Find where the given text appears and provide that cell's center as [X, Y] coordinate. 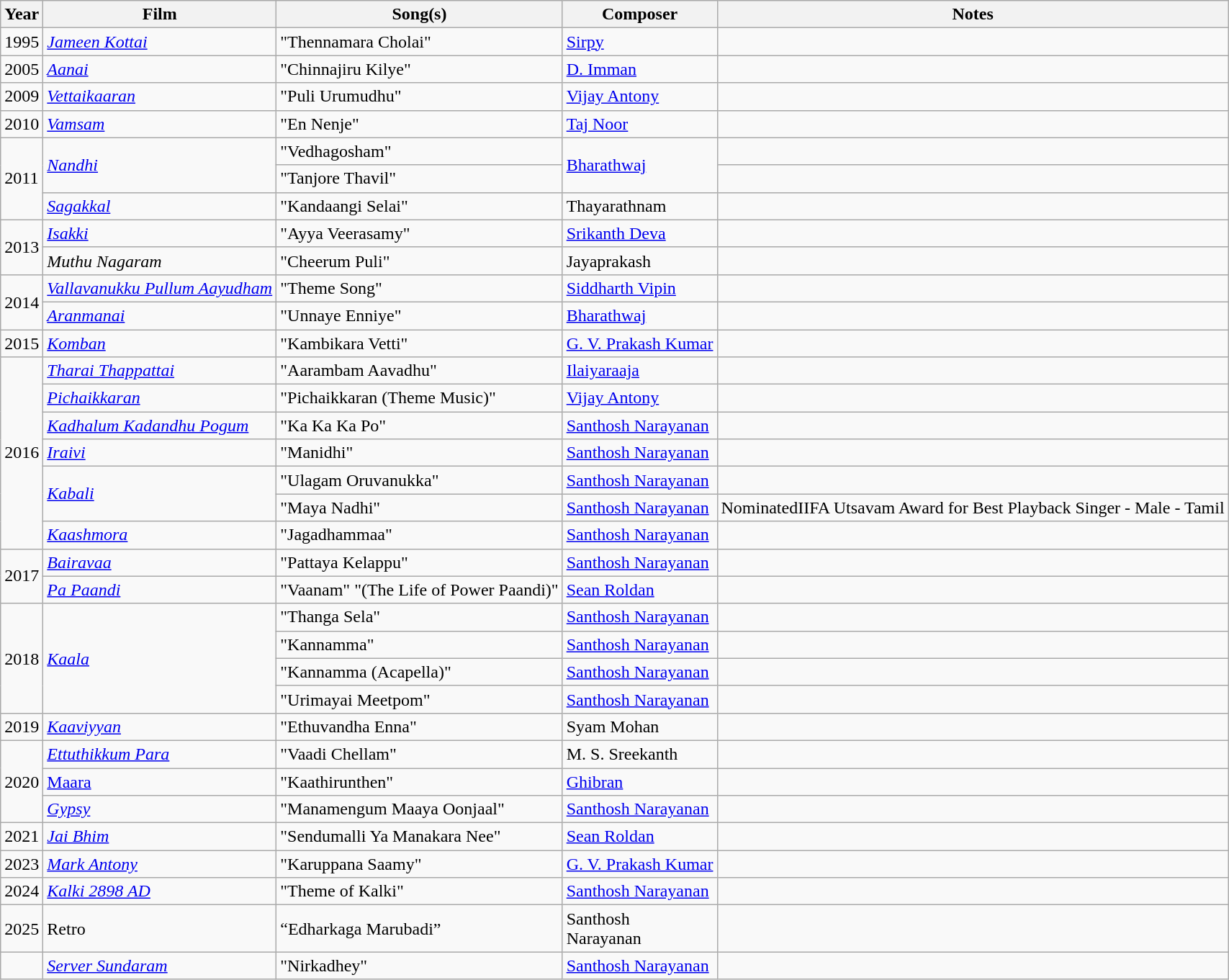
2014 [22, 302]
Nandhi [160, 165]
2016 [22, 453]
Bairavaa [160, 562]
NominatedIIFA Utsavam Award for Best Playback Singer - Male - Tamil [973, 508]
Notes [973, 14]
2021 [22, 837]
"Kannamma (Acapella)" [419, 672]
Kalki 2898 AD [160, 891]
2009 [22, 96]
Aanai [160, 69]
"Chinnajiru Kilye" [419, 69]
Year [22, 14]
2025 [22, 929]
"Urimayai Meetpom" [419, 699]
Kadhalum Kadandhu Pogum [160, 426]
1995 [22, 42]
Jameen Kottai [160, 42]
"Kambikara Vetti" [419, 343]
2023 [22, 864]
Pichaikkaran [160, 398]
"Thennamara Cholai" [419, 42]
Tharai Thappattai [160, 371]
M. S. Sreekanth [639, 754]
Srikanth Deva [639, 233]
"Theme of Kalki" [419, 891]
"Kaathirunthen" [419, 781]
2017 [22, 576]
Siddharth Vipin [639, 288]
Iraivi [160, 453]
"Ayya Veerasamy" [419, 233]
2011 [22, 179]
Server Sundaram [160, 966]
Song(s) [419, 14]
Kabali [160, 494]
"Vaanam" "(The Life of Power Paandi)" [419, 590]
Kaaviyyan [160, 727]
"Ka Ka Ka Po" [419, 426]
"Vedhagosham" [419, 151]
"En Nenje" [419, 124]
"Pattaya Kelappu" [419, 562]
2015 [22, 343]
"Manamengum Maaya Oonjaal" [419, 809]
Kaashmora [160, 535]
2010 [22, 124]
"Kannamma" [419, 644]
2018 [22, 658]
2020 [22, 781]
Gypsy [160, 809]
"Puli Urumudhu" [419, 96]
2013 [22, 247]
Sirpy [639, 42]
Retro [160, 929]
Vallavanukku Pullum Aayudham [160, 288]
"Cheerum Puli" [419, 261]
Thayarathnam [639, 206]
2024 [22, 891]
Pa Paandi [160, 590]
"Thanga Sela" [419, 617]
"Maya Nadhi" [419, 508]
Maara [160, 781]
SanthoshNarayanan [639, 929]
"Unnaye Enniye" [419, 315]
2005 [22, 69]
Isakki [160, 233]
"Jagadhammaa" [419, 535]
Vamsam [160, 124]
Film [160, 14]
"Ethuvandha Enna" [419, 727]
Kaala [160, 658]
Mark Antony [160, 864]
"Kandaangi Selai" [419, 206]
"Nirkadhey" [419, 966]
Syam Mohan [639, 727]
Muthu Nagaram [160, 261]
"Karuppana Saamy" [419, 864]
Composer [639, 14]
"Vaadi Chellam" [419, 754]
Vettaikaaran [160, 96]
Ghibran [639, 781]
"Aarambam Aavadhu" [419, 371]
"Sendumalli Ya Manakara Nee" [419, 837]
"Tanjore Thavil" [419, 179]
Taj Noor [639, 124]
Jayaprakash [639, 261]
"Ulagam Oruvanukka" [419, 480]
Ettuthikkum Para [160, 754]
"Pichaikkaran (Theme Music)" [419, 398]
“Edharkaga Marubadi” [419, 929]
Sagakkal [160, 206]
Jai Bhim [160, 837]
Komban [160, 343]
"Manidhi" [419, 453]
Aranmanai [160, 315]
2019 [22, 727]
"Theme Song" [419, 288]
D. Imman [639, 69]
Ilaiyaraaja [639, 371]
